Pinpoint the cell where the given text exists, returning its (X, Y) midpoint coordinate. 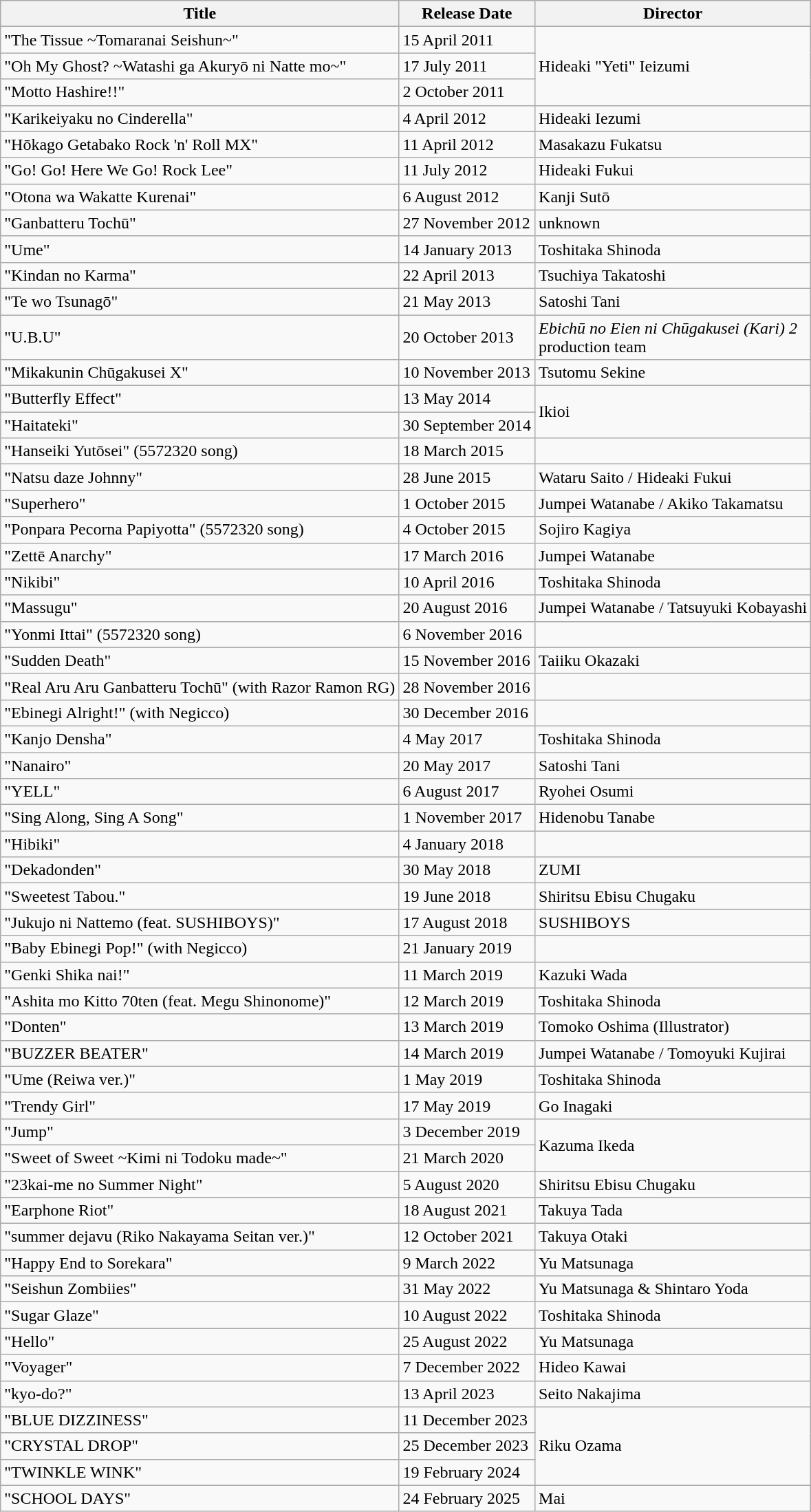
1 May 2019 (467, 1079)
12 October 2021 (467, 1237)
"Nanairo" (199, 766)
15 November 2016 (467, 660)
25 December 2023 (467, 1446)
4 April 2012 (467, 118)
Takuya Tada (673, 1211)
1 October 2015 (467, 504)
Kazuki Wada (673, 975)
13 April 2023 (467, 1394)
21 May 2013 (467, 301)
14 January 2013 (467, 249)
5 August 2020 (467, 1184)
"Kindan no Karma" (199, 275)
"Happy End to Sorekara" (199, 1263)
28 November 2016 (467, 687)
Hideaki Fukui (673, 171)
"BUZZER BEATER" (199, 1053)
28 June 2015 (467, 477)
Tomoko Oshima (Illustrator) (673, 1027)
"Sweetest Tabou." (199, 896)
Ryohei Osumi (673, 792)
6 November 2016 (467, 634)
19 June 2018 (467, 896)
13 March 2019 (467, 1027)
Mai (673, 1498)
31 May 2022 (467, 1289)
Jumpei Watanabe (673, 556)
22 April 2013 (467, 275)
"Nikibi" (199, 582)
"Baby Ebinegi Pop!" (with Negicco) (199, 949)
"Donten" (199, 1027)
Tsuchiya Takatoshi (673, 275)
"kyo-do?" (199, 1394)
"Motto Hashire!!" (199, 92)
10 August 2022 (467, 1315)
11 April 2012 (467, 144)
"Real Aru Aru Ganbatteru Tochū" (with Razor Ramon RG) (199, 687)
20 May 2017 (467, 766)
"Jump" (199, 1132)
"Hibiki" (199, 844)
25 August 2022 (467, 1341)
21 March 2020 (467, 1158)
12 March 2019 (467, 1001)
11 July 2012 (467, 171)
"Earphone Riot" (199, 1211)
Hideaki "Yeti" Ieizumi (673, 66)
17 July 2011 (467, 66)
"Hanseiki Yutōsei" (5572320 song) (199, 451)
19 February 2024 (467, 1472)
"Ashita mo Kitto 70ten (feat. Megu Shinonome)" (199, 1001)
30 September 2014 (467, 425)
Ebichū no Eien ni Chūgakusei (Kari) 2production team (673, 337)
"BLUE DIZZINESS" (199, 1420)
14 March 2019 (467, 1053)
"Trendy Girl" (199, 1105)
4 January 2018 (467, 844)
11 March 2019 (467, 975)
Hideaki Iezumi (673, 118)
"Zettē Anarchy" (199, 556)
20 August 2016 (467, 608)
18 March 2015 (467, 451)
"Butterfly Effect" (199, 399)
6 August 2012 (467, 197)
"Yonmi Ittai" (5572320 song) (199, 634)
"Massugu" (199, 608)
17 August 2018 (467, 922)
3 December 2019 (467, 1132)
"Go! Go! Here We Go! Rock Lee" (199, 171)
"CRYSTAL DROP" (199, 1446)
7 December 2022 (467, 1368)
"Sugar Glaze" (199, 1315)
"Haitateki" (199, 425)
"Karikeiyaku no Cinderella" (199, 118)
18 August 2021 (467, 1211)
"Ganbatteru Tochū" (199, 223)
"U.B.U" (199, 337)
Wataru Saito / Hideaki Fukui (673, 477)
"Genki Shika nai!" (199, 975)
Kanji Sutō (673, 197)
"Sudden Death" (199, 660)
"Hōkago Getabako Rock 'n' Roll MX" (199, 144)
"Ponpara Pecorna Papiyotta" (5572320 song) (199, 530)
Tsutomu Sekine (673, 373)
6 August 2017 (467, 792)
"Ume (Reiwa ver.)" (199, 1079)
"Ume" (199, 249)
4 May 2017 (467, 739)
Director (673, 14)
"Kanjo Densha" (199, 739)
"SCHOOL DAYS" (199, 1498)
Yu Matsunaga & Shintaro Yoda (673, 1289)
Masakazu Fukatsu (673, 144)
"Dekadonden" (199, 870)
30 December 2016 (467, 713)
Hideo Kawai (673, 1368)
Sojiro Kagiya (673, 530)
Riku Ozama (673, 1446)
"Ebinegi Alright!" (with Negicco) (199, 713)
"The Tissue ~Tomaranai Seishun~" (199, 40)
Ikioi (673, 412)
Title (199, 14)
4 October 2015 (467, 530)
"summer dejavu (Riko Nakayama Seitan ver.)" (199, 1237)
10 November 2013 (467, 373)
"Hello" (199, 1341)
"Jukujo ni Nattemo (feat. SUSHIBOYS)" (199, 922)
Takuya Otaki (673, 1237)
unknown (673, 223)
Seito Nakajima (673, 1394)
Taiiku Okazaki (673, 660)
Go Inagaki (673, 1105)
ZUMI (673, 870)
11 December 2023 (467, 1420)
"YELL" (199, 792)
"Otona wa Wakatte Kurenai" (199, 197)
"Mikakunin Chūgakusei X" (199, 373)
20 October 2013 (467, 337)
Jumpei Watanabe / Tomoyuki Kujirai (673, 1053)
"Voyager" (199, 1368)
SUSHIBOYS (673, 922)
13 May 2014 (467, 399)
10 April 2016 (467, 582)
"Oh My Ghost? ~Watashi ga Akuryō ni Natte mo~" (199, 66)
30 May 2018 (467, 870)
24 February 2025 (467, 1498)
17 May 2019 (467, 1105)
15 April 2011 (467, 40)
"Natsu daze Johnny" (199, 477)
"Sweet of Sweet ~Kimi ni Todoku made~" (199, 1158)
Kazuma Ikeda (673, 1145)
"Superhero" (199, 504)
1 November 2017 (467, 818)
"Sing Along, Sing A Song" (199, 818)
"Seishun Zombiies" (199, 1289)
Release Date (467, 14)
Jumpei Watanabe / Akiko Takamatsu (673, 504)
"Te wo Tsunagō" (199, 301)
27 November 2012 (467, 223)
17 March 2016 (467, 556)
2 October 2011 (467, 92)
Jumpei Watanabe / Tatsuyuki Kobayashi (673, 608)
"TWINKLE WINK" (199, 1472)
Hidenobu Tanabe (673, 818)
21 January 2019 (467, 949)
"23kai-me no Summer Night" (199, 1184)
9 March 2022 (467, 1263)
